Return (x, y) of the center of cell containing provided text 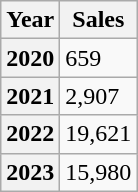
2,907 (98, 96)
2022 (30, 134)
659 (98, 58)
19,621 (98, 134)
Year (30, 20)
2023 (30, 172)
2021 (30, 96)
2020 (30, 58)
15,980 (98, 172)
Sales (98, 20)
